Scan for the cell matching the given text and deliver its [X, Y] coordinate at center. 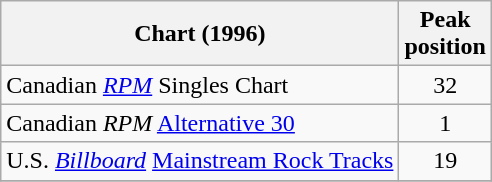
U.S. Billboard Mainstream Rock Tracks [200, 161]
1 [445, 123]
Chart (1996) [200, 34]
Peakposition [445, 34]
Canadian RPM Singles Chart [200, 85]
19 [445, 161]
Canadian RPM Alternative 30 [200, 123]
32 [445, 85]
